Find where the given text appears and provide that cell's center as [x, y] coordinate. 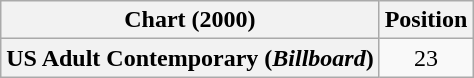
Chart (2000) [190, 20]
23 [426, 58]
US Adult Contemporary (Billboard) [190, 58]
Position [426, 20]
